Detect which cell encompasses the target text, then output its (X, Y) center coordinate. 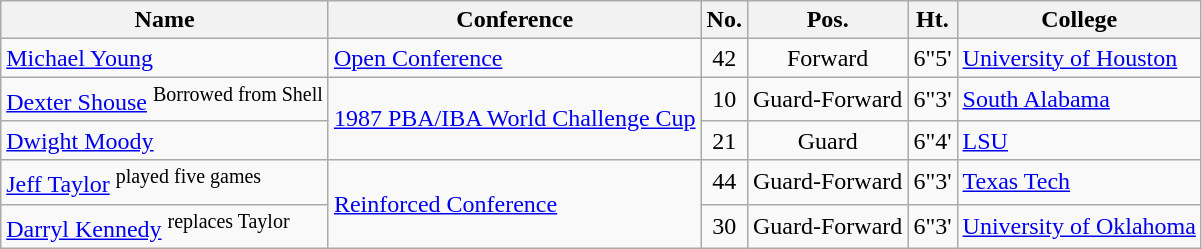
21 (724, 140)
6"5' (932, 58)
Jeff Taylor played five games (165, 182)
Michael Young (165, 58)
Darryl Kennedy replaces Taylor (165, 226)
South Alabama (1079, 100)
Conference (514, 20)
Open Conference (514, 58)
Pos. (827, 20)
1987 PBA/IBA World Challenge Cup (514, 118)
University of Oklahoma (1079, 226)
College (1079, 20)
Guard (827, 140)
Forward (827, 58)
44 (724, 182)
LSU (1079, 140)
30 (724, 226)
Dexter Shouse Borrowed from Shell (165, 100)
6"4' (932, 140)
Name (165, 20)
Dwight Moody (165, 140)
University of Houston (1079, 58)
10 (724, 100)
No. (724, 20)
42 (724, 58)
Reinforced Conference (514, 204)
Ht. (932, 20)
Texas Tech (1079, 182)
